Extract the (X, Y) coordinate from the center of the cell holding the provided text.  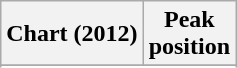
Chart (2012) (72, 34)
Peakposition (189, 34)
